Scan for the cell matching the given text and deliver its [x, y] coordinate at center. 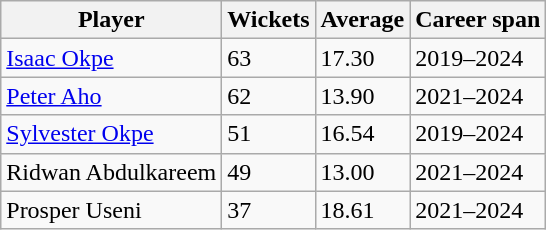
37 [268, 210]
51 [268, 134]
Career span [478, 20]
62 [268, 96]
Ridwan Abdulkareem [112, 172]
18.61 [362, 210]
Peter Aho [112, 96]
17.30 [362, 58]
Prosper Useni [112, 210]
Player [112, 20]
49 [268, 172]
16.54 [362, 134]
13.00 [362, 172]
Isaac Okpe [112, 58]
Sylvester Okpe [112, 134]
63 [268, 58]
Average [362, 20]
Wickets [268, 20]
13.90 [362, 96]
